Locate the cell with the specified text and output its [x, y] center coordinate. 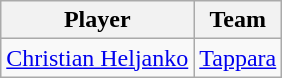
Tappara [238, 58]
Player [98, 20]
Team [238, 20]
Christian Heljanko [98, 58]
